Find where the given text appears and provide that cell's center as (x, y) coordinate. 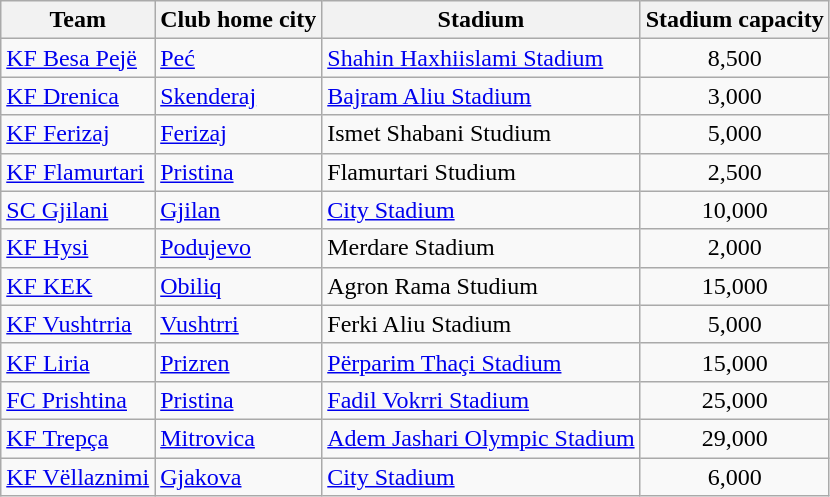
10,000 (734, 210)
Fadil Vokrri Stadium (481, 400)
Mitrovica (238, 438)
SC Gjilani (78, 210)
Skenderaj (238, 96)
Club home city (238, 20)
Peć (238, 58)
Ismet Shabani Studium (481, 134)
2,500 (734, 172)
Stadium (481, 20)
Flamurtari Studium (481, 172)
KF Vëllaznimi (78, 477)
Team (78, 20)
Adem Jashari Olympic Stadium (481, 438)
Vushtrri (238, 324)
8,500 (734, 58)
Shahin Haxhiislami Stadium (481, 58)
Ferizaj (238, 134)
Gjilan (238, 210)
Përparim Thaçi Stadium (481, 362)
3,000 (734, 96)
Ferki Aliu Stadium (481, 324)
29,000 (734, 438)
KF Drenica (78, 96)
KF Trepça (78, 438)
KF Vushtrria (78, 324)
2,000 (734, 248)
Agron Rama Studium (481, 286)
6,000 (734, 477)
Podujevo (238, 248)
KF Ferizaj (78, 134)
KF Besa Pejë (78, 58)
KF Liria (78, 362)
FC Prishtina (78, 400)
Gjakova (238, 477)
Stadium capacity (734, 20)
25,000 (734, 400)
KF Hysi (78, 248)
Obiliq (238, 286)
Bajram Aliu Stadium (481, 96)
KF Flamurtari (78, 172)
Prizren (238, 362)
Merdare Stadium (481, 248)
KF KEK (78, 286)
